From the cell containing the given text, extract its center point as (x, y) coordinate. 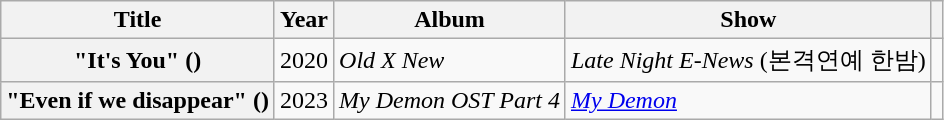
2023 (304, 100)
My Demon (748, 100)
Year (304, 20)
"Even if we disappear" () (138, 100)
2020 (304, 60)
Album (450, 20)
"It's You" () (138, 60)
Show (748, 20)
Late Night E-News (본격연예 한밤) (748, 60)
My Demon OST Part 4 (450, 100)
Old X New (450, 60)
Title (138, 20)
